From the cell containing the given text, extract its center point as (X, Y) coordinate. 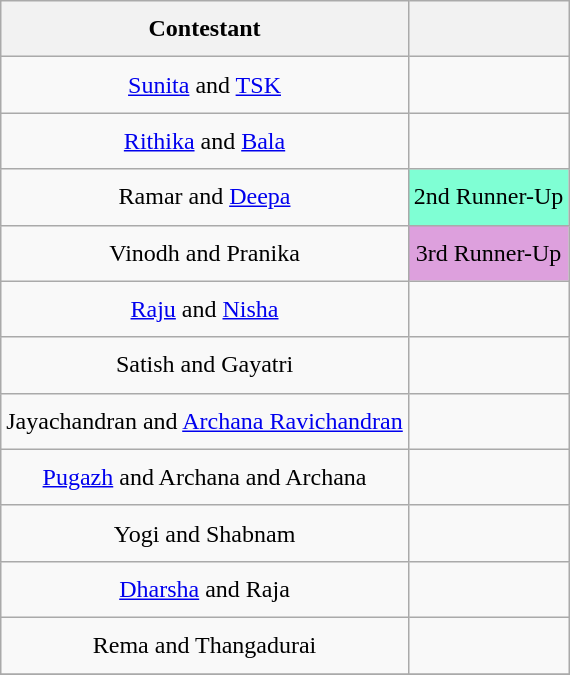
Ramar and Deepa (205, 197)
Pugazh and Archana and Archana (205, 477)
3rd Runner-Up (488, 253)
Rema and Thangadurai (205, 645)
Jayachandran and Archana Ravichandran (205, 421)
Contestant (205, 29)
Yogi and Shabnam (205, 533)
Dharsha and Raja (205, 589)
Vinodh and Pranika (205, 253)
Raju and Nisha (205, 309)
2nd Runner-Up (488, 197)
Sunita and TSK (205, 85)
Satish and Gayatri (205, 365)
Rithika and Bala (205, 141)
